Extract the [X, Y] coordinate from the center of the cell holding the provided text.  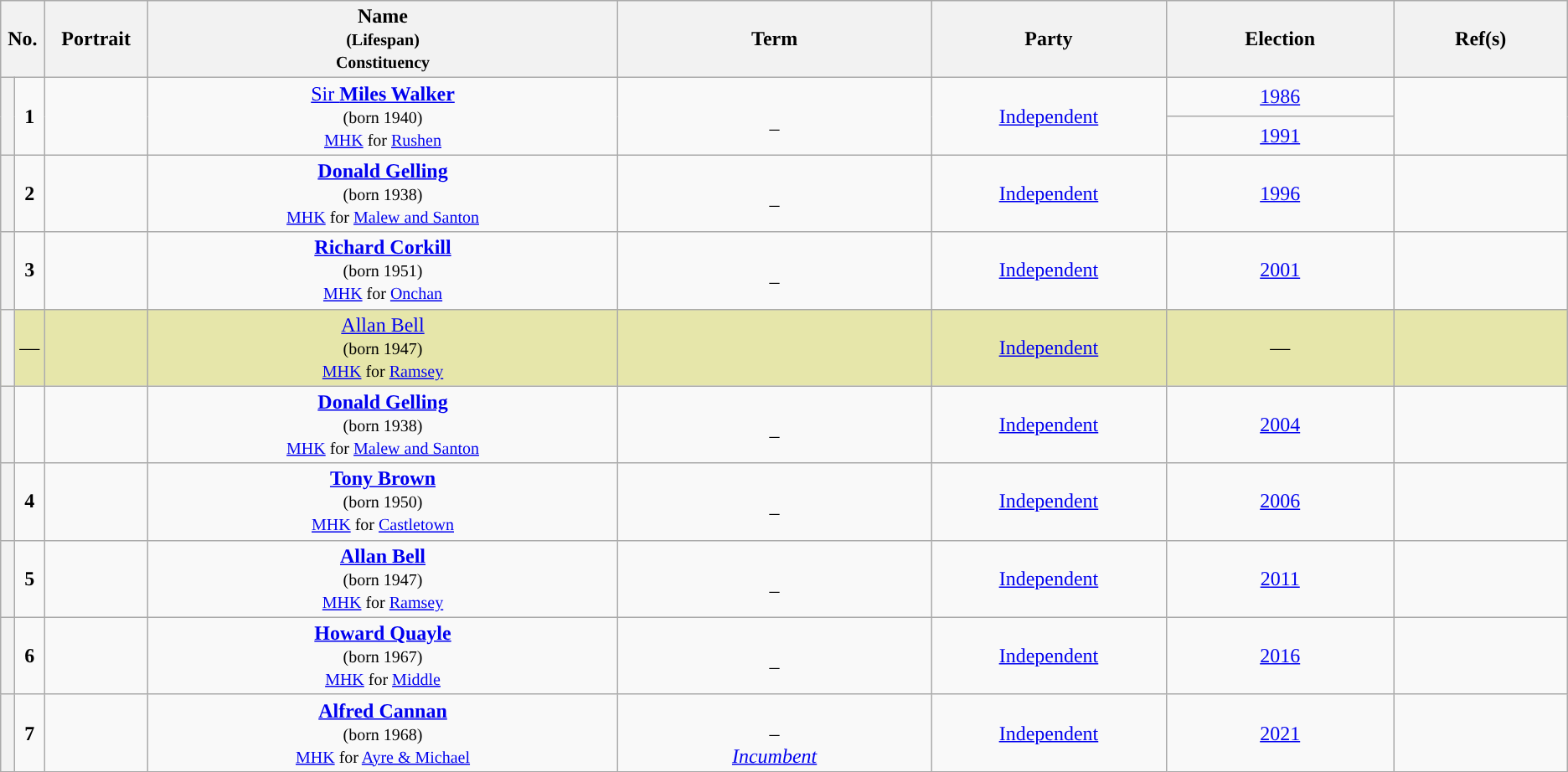
Term [775, 39]
4 [30, 502]
2021 [1280, 733]
2 [30, 193]
2001 [1280, 270]
Sir Miles Walker(born 1940)MHK for Rushen [382, 116]
1991 [1280, 136]
Richard Corkill(born 1951)MHK for Onchan [382, 270]
Tony Brown(born 1950)MHK for Castletown [382, 502]
3 [30, 270]
1996 [1280, 193]
Ref(s) [1481, 39]
6 [30, 656]
Portrait [96, 39]
Howard Quayle(born 1967)MHK for Middle [382, 656]
–Incumbent [775, 733]
1986 [1280, 97]
Alfred Cannan(born 1968)MHK for Ayre & Michael [382, 733]
1 [30, 116]
5 [30, 579]
2006 [1280, 502]
No. [23, 39]
Name(Lifespan)Constituency [382, 39]
2011 [1280, 579]
Party [1049, 39]
Election [1280, 39]
7 [30, 733]
2016 [1280, 656]
2004 [1280, 425]
